Capture the cell that displays the provided text and extract its [X, Y] central coordinate. 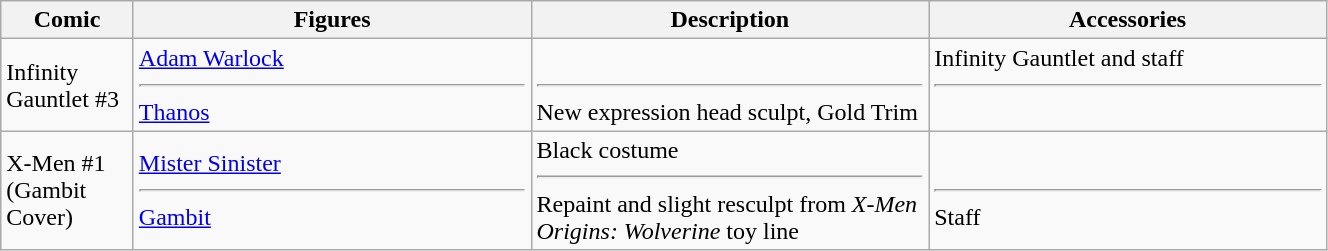
Description [730, 20]
Mister SinisterGambit [332, 190]
Figures [332, 20]
X-Men #1 (Gambit Cover) [68, 190]
Infinity Gauntlet #3 [68, 85]
Accessories [1128, 20]
New expression head sculpt, Gold Trim [730, 85]
Black costumeRepaint and slight resculpt from X-Men Origins: Wolverine toy line [730, 190]
Infinity Gauntlet and staff [1128, 85]
Comic [68, 20]
Staff [1128, 190]
Adam WarlockThanos [332, 85]
